Scan for the cell matching the given text and deliver its (x, y) coordinate at center. 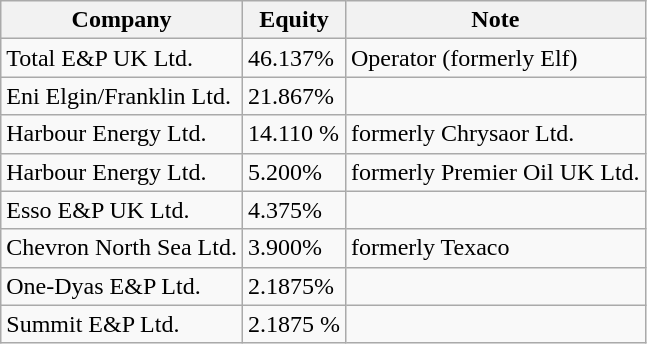
Operator (formerly Elf) (495, 58)
Equity (294, 20)
Company (122, 20)
formerly Premier Oil UK Ltd. (495, 172)
2.1875 % (294, 324)
Chevron North Sea Ltd. (122, 248)
Summit E&P Ltd. (122, 324)
formerly Chrysaor Ltd. (495, 134)
Note (495, 20)
5.200% (294, 172)
3.900% (294, 248)
14.110 % (294, 134)
Total E&P UK Ltd. (122, 58)
Esso E&P UK Ltd. (122, 210)
Eni Elgin/Franklin Ltd. (122, 96)
21.867% (294, 96)
formerly Texaco (495, 248)
46.137% (294, 58)
4.375% (294, 210)
2.1875% (294, 286)
One-Dyas E&P Ltd. (122, 286)
